Find where the given text appears and provide that cell's center as (X, Y) coordinate. 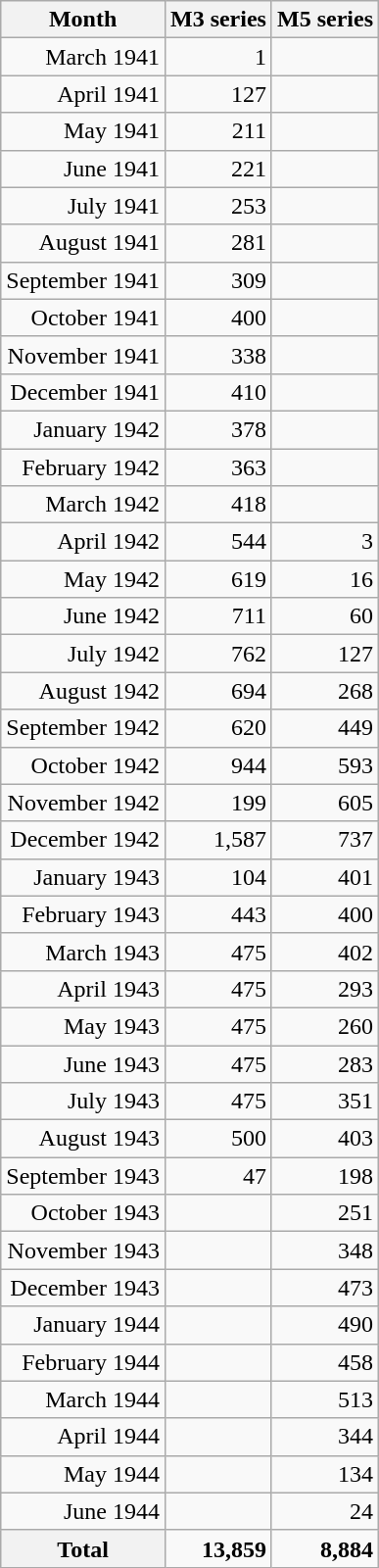
293 (325, 989)
June 1941 (83, 169)
16 (325, 579)
711 (217, 616)
July 1941 (83, 206)
402 (325, 952)
605 (325, 803)
February 1942 (83, 467)
619 (217, 579)
473 (325, 1288)
410 (217, 392)
737 (325, 840)
February 1944 (83, 1362)
694 (217, 691)
348 (325, 1250)
620 (217, 728)
351 (325, 1102)
March 1942 (83, 505)
134 (325, 1474)
283 (325, 1063)
253 (217, 206)
8,884 (325, 1548)
August 1943 (83, 1139)
211 (217, 131)
344 (325, 1437)
60 (325, 616)
March 1941 (83, 57)
November 1941 (83, 355)
260 (325, 1026)
December 1943 (83, 1288)
593 (325, 765)
April 1944 (83, 1437)
December 1942 (83, 840)
June 1944 (83, 1511)
309 (217, 280)
Total (83, 1548)
3 (325, 542)
March 1944 (83, 1399)
401 (325, 877)
September 1941 (83, 280)
221 (217, 169)
November 1943 (83, 1250)
May 1943 (83, 1026)
544 (217, 542)
24 (325, 1511)
47 (217, 1176)
June 1942 (83, 616)
199 (217, 803)
1,587 (217, 840)
Month (83, 20)
June 1943 (83, 1063)
251 (325, 1213)
490 (325, 1325)
403 (325, 1139)
April 1942 (83, 542)
513 (325, 1399)
November 1942 (83, 803)
May 1941 (83, 131)
13,859 (217, 1548)
October 1943 (83, 1213)
May 1944 (83, 1474)
July 1942 (83, 654)
762 (217, 654)
January 1943 (83, 877)
M3 series (217, 20)
January 1944 (83, 1325)
July 1943 (83, 1102)
104 (217, 877)
April 1943 (83, 989)
1 (217, 57)
198 (325, 1176)
944 (217, 765)
449 (325, 728)
268 (325, 691)
363 (217, 467)
M5 series (325, 20)
September 1942 (83, 728)
443 (217, 914)
500 (217, 1139)
August 1941 (83, 243)
281 (217, 243)
December 1941 (83, 392)
418 (217, 505)
April 1941 (83, 94)
October 1942 (83, 765)
October 1941 (83, 318)
458 (325, 1362)
September 1943 (83, 1176)
378 (217, 429)
January 1942 (83, 429)
338 (217, 355)
August 1942 (83, 691)
February 1943 (83, 914)
May 1942 (83, 579)
March 1943 (83, 952)
